For the text-containing cell, return its midpoint in [X, Y] coordinate format. 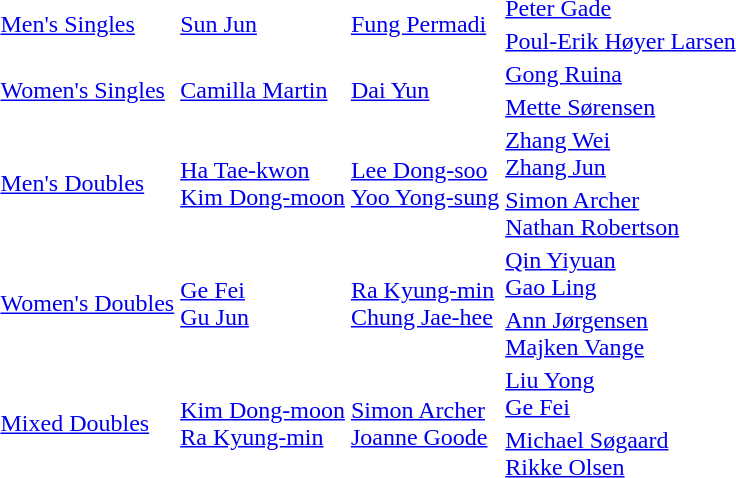
Ra Kyung-min Chung Jae-hee [424, 304]
Camilla Martin [263, 90]
Lee Dong-soo Yoo Yong-sung [424, 184]
Ge Fei Gu Jun [263, 304]
Dai Yun [424, 90]
Ha Tae-kwon Kim Dong-moon [263, 184]
